Find where the given text appears and provide that cell's center as [X, Y] coordinate. 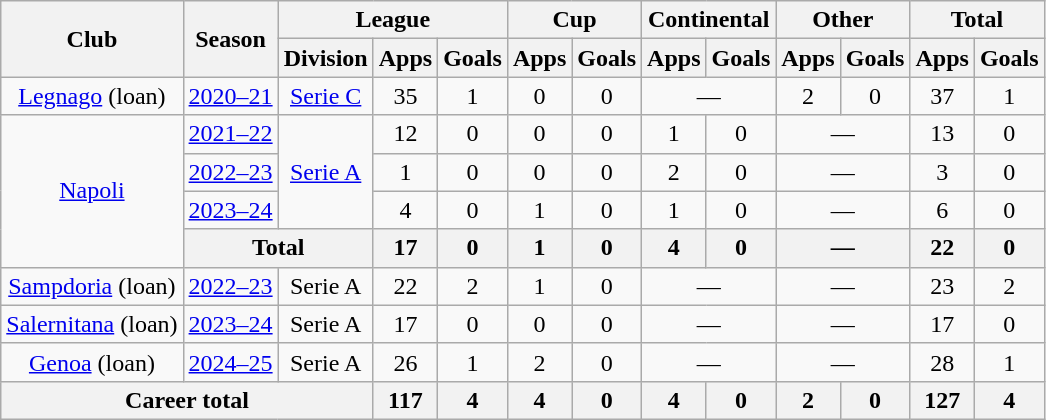
League [392, 20]
3 [942, 172]
Sampdoria (loan) [92, 286]
Career total [187, 400]
Serie C [326, 96]
Genoa (loan) [92, 362]
Club [92, 39]
13 [942, 134]
Division [326, 58]
117 [405, 400]
Napoli [92, 191]
Cup [574, 20]
23 [942, 286]
2020–21 [230, 96]
6 [942, 210]
2021–22 [230, 134]
Season [230, 39]
2024–25 [230, 362]
Other [843, 20]
Legnago (loan) [92, 96]
37 [942, 96]
35 [405, 96]
12 [405, 134]
28 [942, 362]
Salernitana (loan) [92, 324]
127 [942, 400]
Continental [709, 20]
26 [405, 362]
